Identify which cell holds the provided text, then report its (x, y) central coordinate. 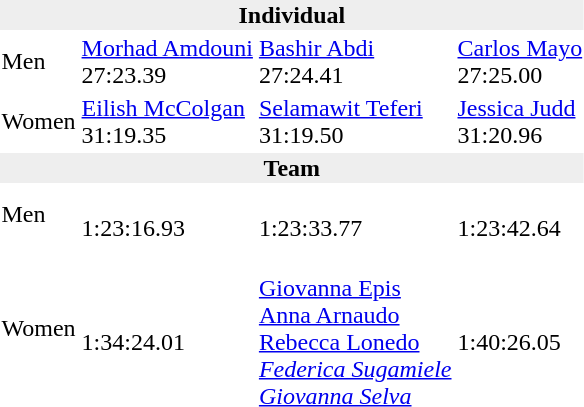
Team (292, 168)
Morhad Amdouni27:23.39 (167, 62)
1:23:16.93 (167, 214)
Individual (292, 15)
1:23:42.64 (520, 214)
Eilish McColgan31:19.35 (167, 122)
Jessica Judd31:20.96 (520, 122)
Bashir Abdi27:24.41 (355, 62)
Carlos Mayo27:25.00 (520, 62)
Selamawit Teferi31:19.50 (355, 122)
Women (38, 122)
1:23:33.77 (355, 214)
